Locate the cell with the specified text and output its [x, y] center coordinate. 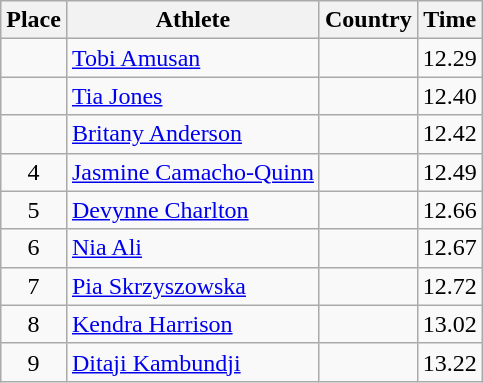
Kendra Harrison [192, 324]
13.22 [450, 362]
Nia Ali [192, 248]
Athlete [192, 20]
12.67 [450, 248]
Time [450, 20]
12.42 [450, 134]
Place [34, 20]
Jasmine Camacho-Quinn [192, 172]
Country [368, 20]
Pia Skrzyszowska [192, 286]
12.66 [450, 210]
Devynne Charlton [192, 210]
12.72 [450, 286]
8 [34, 324]
Ditaji Kambundji [192, 362]
5 [34, 210]
12.29 [450, 58]
4 [34, 172]
12.49 [450, 172]
6 [34, 248]
12.40 [450, 96]
Britany Anderson [192, 134]
7 [34, 286]
9 [34, 362]
Tia Jones [192, 96]
Tobi Amusan [192, 58]
13.02 [450, 324]
